Find where the given text appears and provide that cell's center as (X, Y) coordinate. 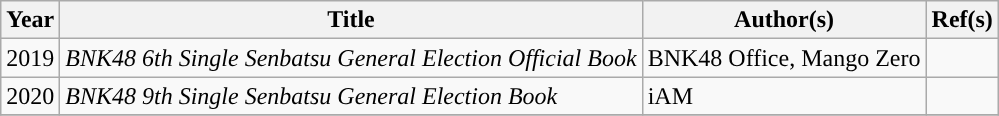
Author(s) (784, 20)
BNK48 6th Single Senbatsu General Election Official Book (351, 58)
BNK48 9th Single Senbatsu General Election Book (351, 96)
Title (351, 20)
2019 (30, 58)
Ref(s) (962, 20)
BNK48 Office, Mango Zero (784, 58)
iAM (784, 96)
Year (30, 20)
2020 (30, 96)
